Return [x, y] of the center of cell containing provided text 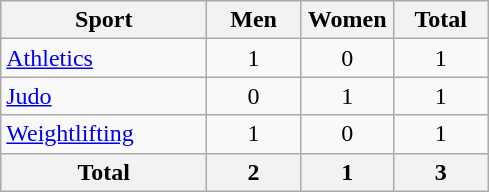
Athletics [104, 58]
Sport [104, 20]
2 [254, 172]
Judo [104, 96]
3 [441, 172]
Weightlifting [104, 134]
Women [347, 20]
Men [254, 20]
